For the text-containing cell, return its midpoint in (X, Y) coordinate format. 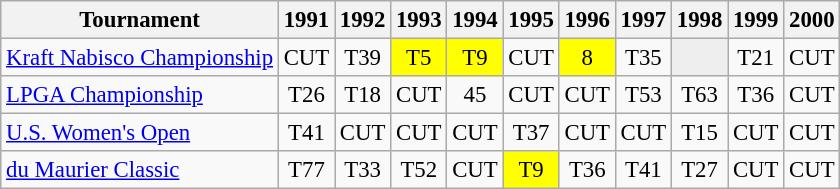
1993 (419, 20)
T21 (756, 58)
1995 (531, 20)
T77 (306, 170)
1996 (587, 20)
T27 (699, 170)
45 (475, 95)
T5 (419, 58)
T53 (643, 95)
1999 (756, 20)
T18 (363, 95)
T26 (306, 95)
1992 (363, 20)
T37 (531, 133)
U.S. Women's Open (140, 133)
2000 (812, 20)
1997 (643, 20)
LPGA Championship (140, 95)
du Maurier Classic (140, 170)
T35 (643, 58)
1994 (475, 20)
T15 (699, 133)
T33 (363, 170)
T63 (699, 95)
Tournament (140, 20)
1991 (306, 20)
T52 (419, 170)
1998 (699, 20)
8 (587, 58)
Kraft Nabisco Championship (140, 58)
T39 (363, 58)
